Find where the given text appears and provide that cell's center as (x, y) coordinate. 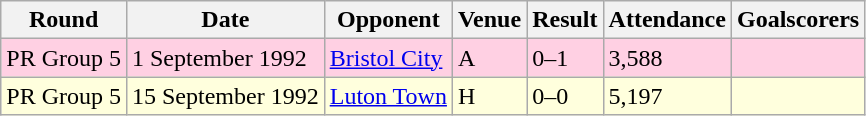
0–0 (565, 96)
Venue (489, 20)
Luton Town (388, 96)
Date (225, 20)
Attendance (667, 20)
Bristol City (388, 58)
5,197 (667, 96)
15 September 1992 (225, 96)
A (489, 58)
Result (565, 20)
Opponent (388, 20)
1 September 1992 (225, 58)
3,588 (667, 58)
H (489, 96)
Round (64, 20)
0–1 (565, 58)
Goalscorers (798, 20)
